Return the (X, Y) coordinate for the center point of the cell that contains the specified text.  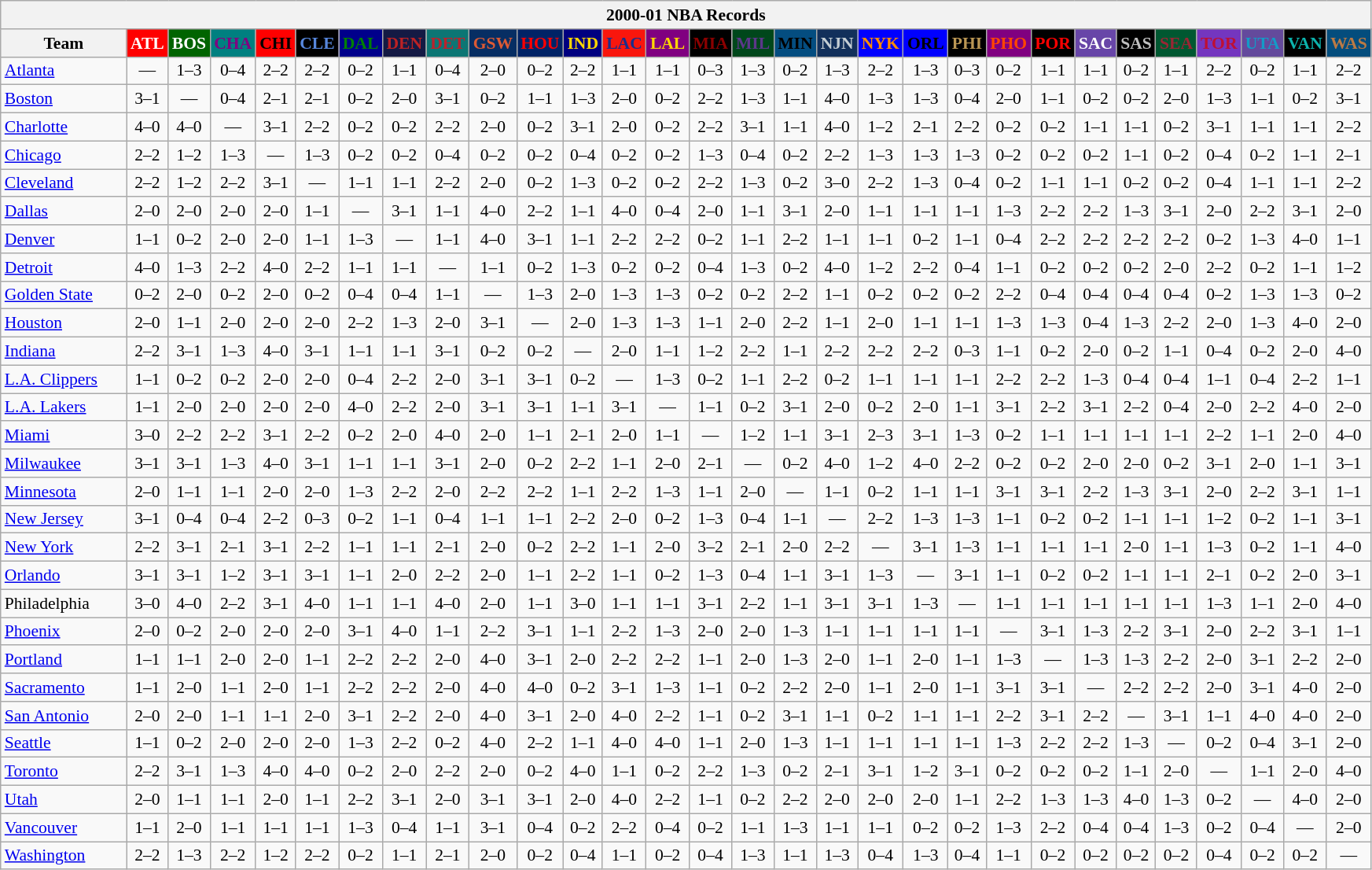
Phoenix (64, 632)
Portland (64, 660)
Toronto (64, 772)
Miami (64, 436)
Seattle (64, 743)
DEN (404, 43)
SAC (1096, 43)
LAC (624, 43)
Atlanta (64, 71)
Charlotte (64, 127)
Minnesota (64, 492)
San Antonio (64, 716)
CHA (233, 43)
MIL (753, 43)
Golden State (64, 295)
NJN (837, 43)
Orlando (64, 576)
Sacramento (64, 688)
PHI (967, 43)
Utah (64, 800)
Boston (64, 99)
Team (64, 43)
MIN (795, 43)
SAS (1136, 43)
L.A. Clippers (64, 379)
SEA (1176, 43)
UTA (1263, 43)
POR (1053, 43)
CHI (275, 43)
Vancouver (64, 828)
L.A. Lakers (64, 407)
VAN (1305, 43)
Chicago (64, 155)
New Jersey (64, 519)
IND (583, 43)
ORL (926, 43)
Houston (64, 323)
LAL (668, 43)
New York (64, 547)
Washington (64, 856)
Philadelphia (64, 603)
CLE (318, 43)
TOR (1219, 43)
DAL (361, 43)
Denver (64, 239)
2–3 (881, 436)
GSW (494, 43)
ATL (148, 43)
PHO (1008, 43)
HOU (539, 43)
BOS (189, 43)
DET (448, 43)
3–2 (710, 547)
2000-01 NBA Records (686, 15)
Milwaukee (64, 463)
Detroit (64, 267)
Dallas (64, 212)
WAS (1349, 43)
NYK (881, 43)
MIA (710, 43)
Indiana (64, 352)
Cleveland (64, 183)
